Capture the cell that displays the provided text and extract its [x, y] central coordinate. 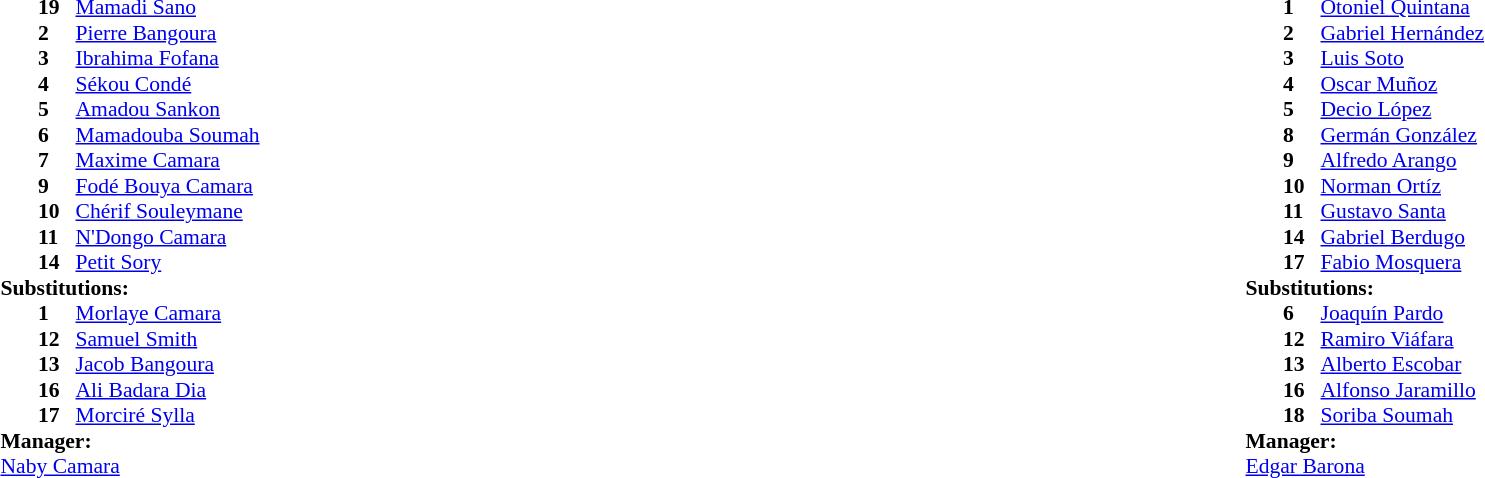
Luis Soto [1402, 59]
7 [57, 161]
18 [1302, 415]
Pierre Bangoura [168, 33]
Soriba Soumah [1402, 415]
Amadou Sankon [168, 109]
Ramiro Viáfara [1402, 339]
Morciré Sylla [168, 415]
Ibrahima Fofana [168, 59]
Gabriel Berdugo [1402, 237]
Samuel Smith [168, 339]
Alfonso Jaramillo [1402, 390]
1 [57, 313]
Ali Badara Dia [168, 390]
Germán González [1402, 135]
Chérif Souleymane [168, 211]
Norman Ortíz [1402, 186]
Sékou Condé [168, 84]
Gustavo Santa [1402, 211]
Mamadouba Soumah [168, 135]
Morlaye Camara [168, 313]
Gabriel Hernández [1402, 33]
Joaquín Pardo [1402, 313]
Fabio Mosquera [1402, 263]
Petit Sory [168, 263]
N'Dongo Camara [168, 237]
Jacob Bangoura [168, 365]
Decio López [1402, 109]
8 [1302, 135]
Alfredo Arango [1402, 161]
Fodé Bouya Camara [168, 186]
Oscar Muñoz [1402, 84]
Maxime Camara [168, 161]
Alberto Escobar [1402, 365]
